Scan for the cell matching the given text and deliver its (X, Y) coordinate at center. 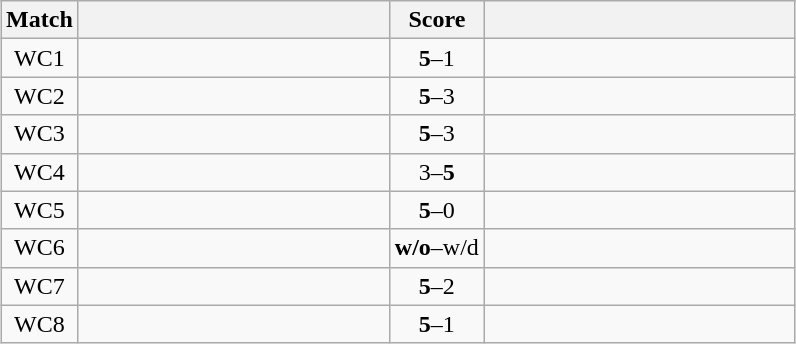
WC5 (40, 210)
Score (436, 20)
w/o–w/d (436, 248)
Match (40, 20)
3–5 (436, 172)
WC1 (40, 58)
WC3 (40, 134)
WC7 (40, 286)
WC6 (40, 248)
WC4 (40, 172)
WC2 (40, 96)
5–0 (436, 210)
5–2 (436, 286)
WC8 (40, 324)
